Determine the [x, y] coordinate at the center of the cell enclosing the given text.  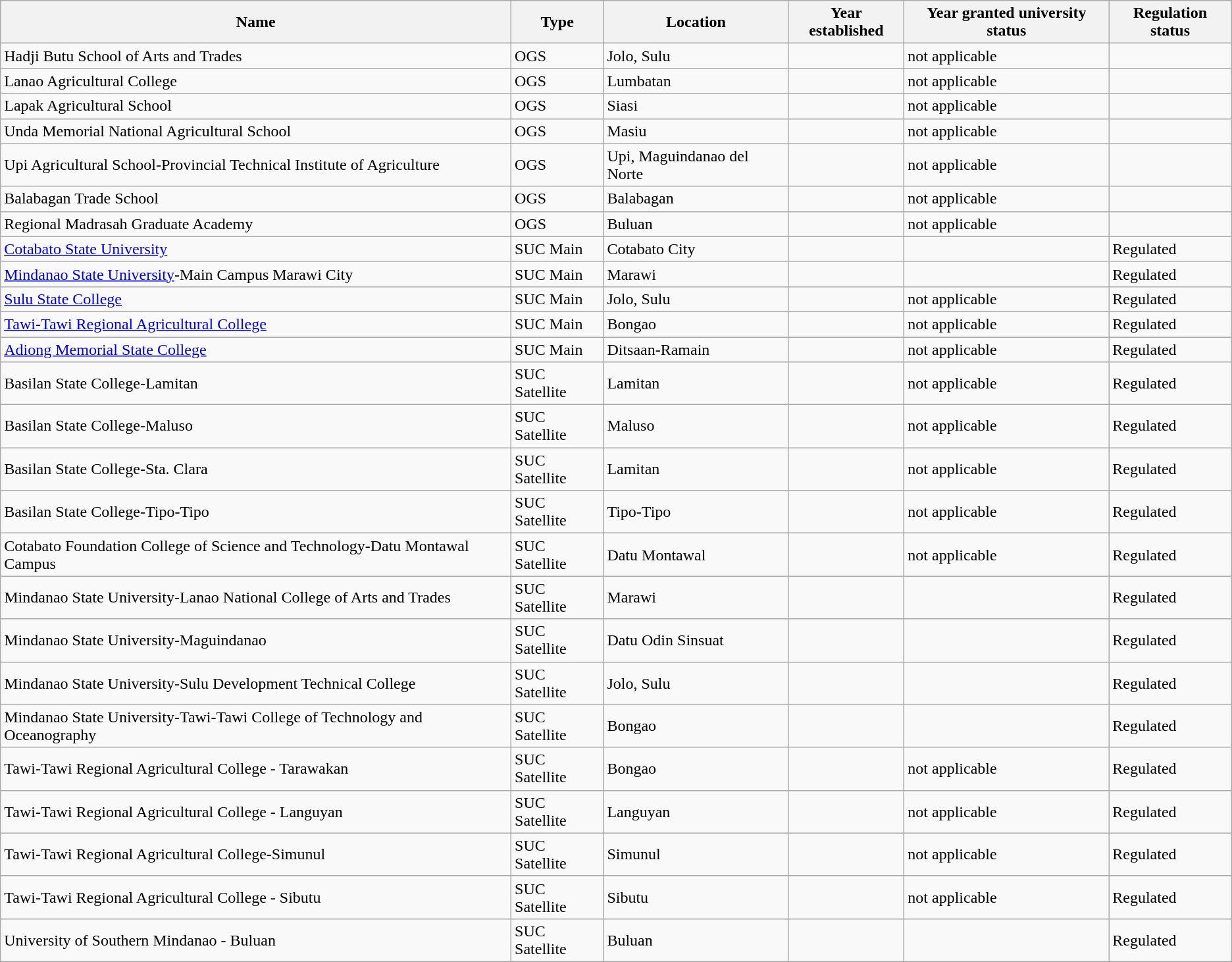
Lanao Agricultural College [256, 81]
Siasi [696, 106]
Tipo-Tipo [696, 512]
University of Southern Mindanao - Buluan [256, 940]
Balabagan [696, 199]
Year established [846, 22]
Cotabato State University [256, 249]
Datu Odin Sinsuat [696, 640]
Regional Madrasah Graduate Academy [256, 224]
Mindanao State University-Maguindanao [256, 640]
Tawi-Tawi Regional Agricultural College [256, 324]
Ditsaan-Ramain [696, 350]
Tawi-Tawi Regional Agricultural College-Simunul [256, 855]
Mindanao State University-Main Campus Marawi City [256, 274]
Basilan State College-Tipo-Tipo [256, 512]
Sibutu [696, 897]
Lumbatan [696, 81]
Location [696, 22]
Mindanao State University-Lanao National College of Arts and Trades [256, 598]
Cotabato City [696, 249]
Tawi-Tawi Regional Agricultural College - Languyan [256, 811]
Year granted university status [1007, 22]
Upi Agricultural School-Provincial Technical Institute of Agriculture [256, 165]
Masiu [696, 131]
Datu Montawal [696, 554]
Cotabato Foundation College of Science and Technology-Datu Montawal Campus [256, 554]
Name [256, 22]
Languyan [696, 811]
Sulu State College [256, 299]
Tawi-Tawi Regional Agricultural College - Tarawakan [256, 769]
Type [557, 22]
Basilan State College-Sta. Clara [256, 469]
Simunul [696, 855]
Balabagan Trade School [256, 199]
Hadji Butu School of Arts and Trades [256, 56]
Upi, Maguindanao del Norte [696, 165]
Adiong Memorial State College [256, 350]
Mindanao State University-Sulu Development Technical College [256, 683]
Maluso [696, 427]
Basilan State College-Maluso [256, 427]
Tawi-Tawi Regional Agricultural College - Sibutu [256, 897]
Regulation status [1170, 22]
Mindanao State University-Tawi-Tawi College of Technology and Oceanography [256, 726]
Basilan State College-Lamitan [256, 383]
Unda Memorial National Agricultural School [256, 131]
Lapak Agricultural School [256, 106]
